Locate the cell with the specified text and output its [X, Y] center coordinate. 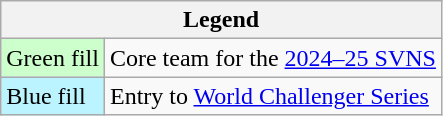
Entry to World Challenger Series [272, 96]
Green fill [53, 58]
Legend [222, 20]
Core team for the 2024–25 SVNS [272, 58]
Blue fill [53, 96]
